Locate the cell with the specified text and output its [x, y] center coordinate. 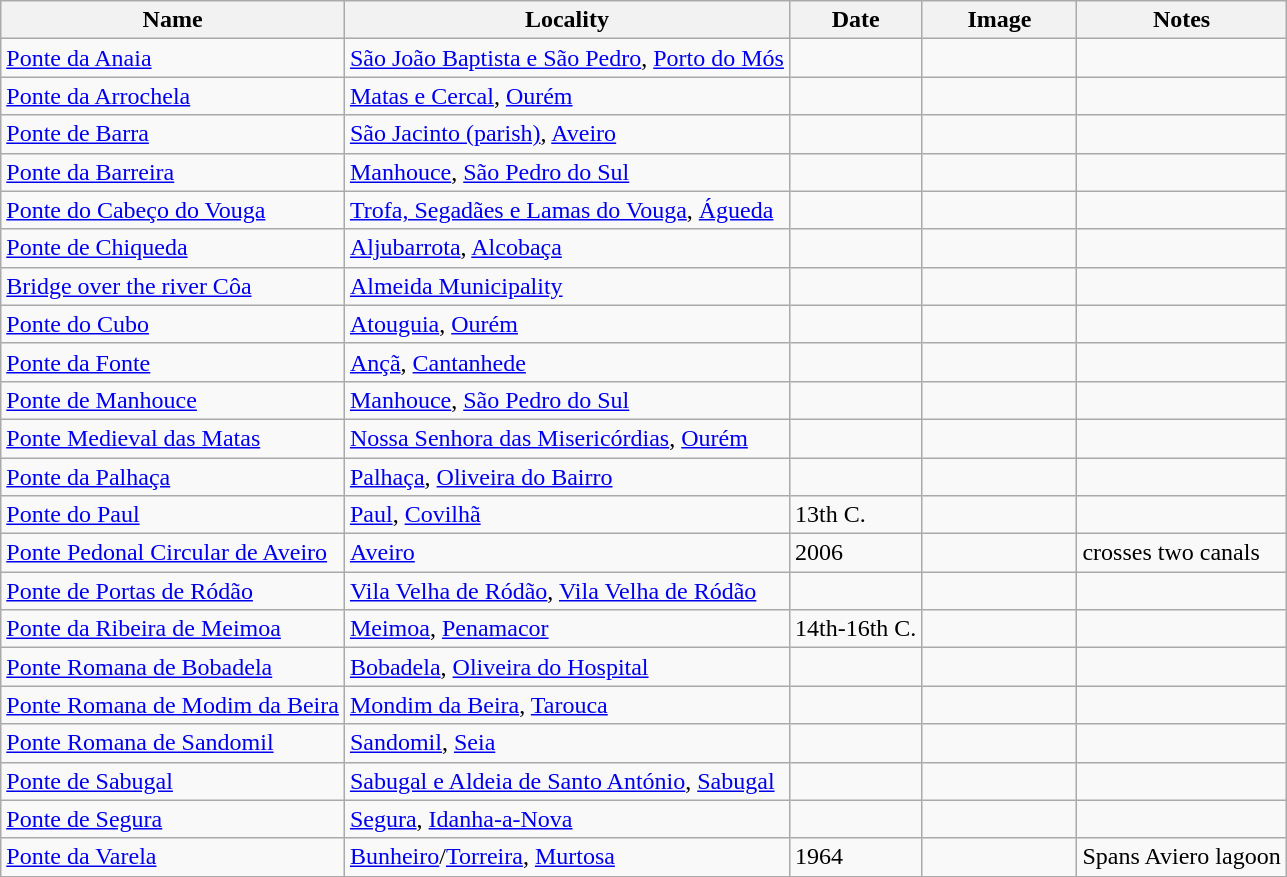
Ponte da Palhaça [173, 477]
Palhaça, Oliveira do Bairro [566, 477]
Ponte da Fonte [173, 362]
13th C. [855, 515]
Ponte de Chiqueda [173, 248]
Ponte de Portas de Ródão [173, 591]
Ponte de Barra [173, 134]
Date [855, 20]
Mondim da Beira, Tarouca [566, 705]
Notes [1182, 20]
Aveiro [566, 553]
Spans Aviero lagoon [1182, 857]
Bridge over the river Côa [173, 286]
Meimoa, Penamacor [566, 629]
Ponte da Anaia [173, 58]
Ponte da Barreira [173, 172]
Vila Velha de Ródão, Vila Velha de Ródão [566, 591]
Ponte Medieval das Matas [173, 438]
Locality [566, 20]
Ponte de Manhouce [173, 400]
crosses two canals [1182, 553]
Ponte da Arrochela [173, 96]
2006 [855, 553]
Ponte Romana de Bobadela [173, 667]
Bunheiro/Torreira, Murtosa [566, 857]
Ponte da Varela [173, 857]
Name [173, 20]
Matas e Cercal, Ourém [566, 96]
Almeida Municipality [566, 286]
Ponte Romana de Modim da Beira [173, 705]
Bobadela, Oliveira do Hospital [566, 667]
Sabugal e Aldeia de Santo António, Sabugal [566, 781]
Ponte Pedonal Circular de Aveiro [173, 553]
Paul, Covilhã [566, 515]
Ponte de Segura [173, 819]
Image [1000, 20]
Ponte de Sabugal [173, 781]
Ponte do Cabeço do Vouga [173, 210]
1964 [855, 857]
14th-16th C. [855, 629]
São João Baptista e São Pedro, Porto do Mós [566, 58]
São Jacinto (parish), Aveiro [566, 134]
Atouguia, Ourém [566, 324]
Ançã, Cantanhede [566, 362]
Trofa, Segadães e Lamas do Vouga, Águeda [566, 210]
Segura, Idanha-a-Nova [566, 819]
Ponte do Cubo [173, 324]
Ponte do Paul [173, 515]
Aljubarrota, Alcobaça [566, 248]
Sandomil, Seia [566, 743]
Ponte da Ribeira de Meimoa [173, 629]
Ponte Romana de Sandomil [173, 743]
Nossa Senhora das Misericórdias, Ourém [566, 438]
